Determine the (X, Y) coordinate at the center of the cell enclosing the given text.  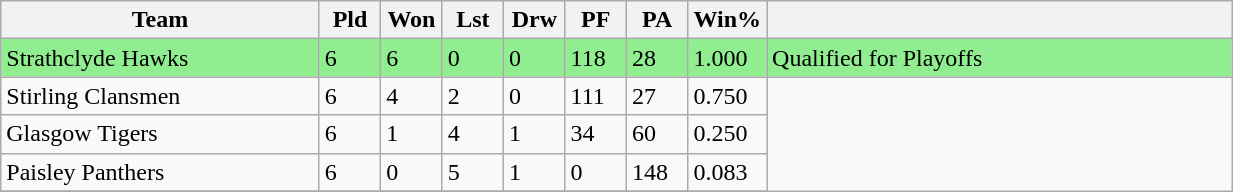
Qualified for Playoffs (1000, 58)
34 (596, 134)
PF (596, 20)
60 (656, 134)
0.250 (728, 134)
118 (596, 58)
Lst (472, 20)
0.750 (728, 96)
Drw (534, 20)
27 (656, 96)
111 (596, 96)
1.000 (728, 58)
Won (412, 20)
28 (656, 58)
Team (160, 20)
148 (656, 172)
0.083 (728, 172)
2 (472, 96)
Glasgow Tigers (160, 134)
Win% (728, 20)
Strathclyde Hawks (160, 58)
5 (472, 172)
Stirling Clansmen (160, 96)
Pld (350, 20)
Paisley Panthers (160, 172)
PA (656, 20)
